Locate the cell with the specified text and output its (x, y) center coordinate. 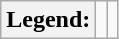
Legend: (48, 20)
